Detect which cell encompasses the target text, then output its [x, y] center coordinate. 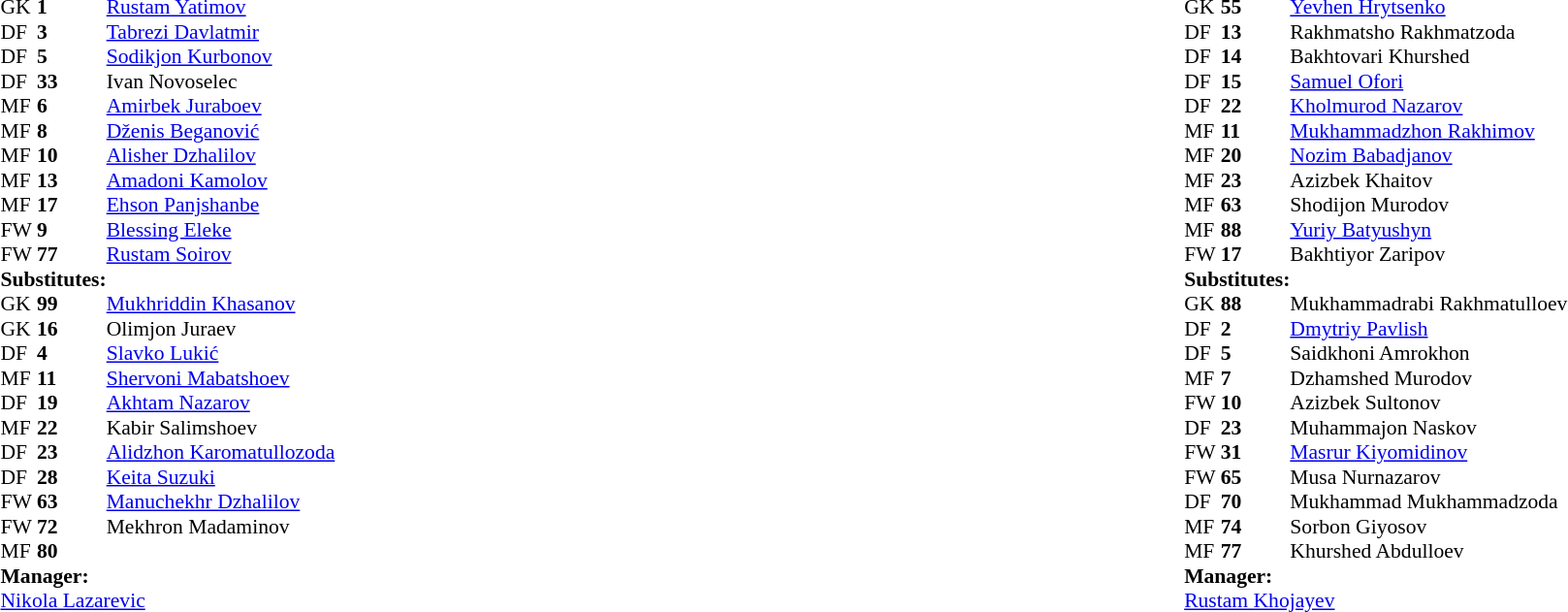
Olimjon Juraev [221, 329]
Mukhammadzhon Rakhimov [1428, 131]
99 [55, 304]
Rakhmatsho Rakhmatzoda [1428, 32]
72 [55, 527]
15 [1239, 81]
65 [1239, 477]
9 [55, 230]
Musa Nurnazarov [1428, 477]
4 [55, 354]
19 [55, 403]
Akhtam Nazarov [221, 403]
Mukhammad Mukhammadzoda [1428, 501]
8 [55, 131]
Sodikjon Kurbonov [221, 57]
Mekhron Madaminov [221, 527]
70 [1239, 501]
74 [1239, 527]
Shervoni Mabatshoev [221, 378]
80 [55, 552]
Shodijon Murodov [1428, 205]
Khurshed Abdulloev [1428, 552]
28 [55, 477]
Amirbek Juraboev [221, 106]
Dženis Beganović [221, 131]
31 [1239, 453]
7 [1239, 378]
Alidzhon Karomatullozoda [221, 453]
Azizbek Sultonov [1428, 403]
6 [55, 106]
Blessing Eleke [221, 230]
20 [1239, 156]
Alisher Dzhalilov [221, 156]
Mukhriddin Khasanov [221, 304]
Slavko Lukić [221, 354]
3 [55, 32]
Sorbon Giyosov [1428, 527]
Bakhtovari Khurshed [1428, 57]
Samuel Ofori [1428, 81]
Keita Suzuki [221, 477]
Mukhammadrabi Rakhmatulloev [1428, 304]
Kabir Salimshoev [221, 428]
Azizbek Khaitov [1428, 180]
Masrur Kiyomidinov [1428, 453]
Yuriy Batyushyn [1428, 230]
2 [1239, 329]
Kholmurod Nazarov [1428, 106]
Rustam Soirov [221, 255]
Nozim Babadjanov [1428, 156]
Saidkhoni Amrokhon [1428, 354]
Bakhtiyor Zaripov [1428, 255]
Ehson Panjshanbe [221, 205]
Tabrezi Davlatmir [221, 32]
Dmytriy Pavlish [1428, 329]
33 [55, 81]
Amadoni Kamolov [221, 180]
16 [55, 329]
Muhammajon Naskov [1428, 428]
14 [1239, 57]
Dzhamshed Murodov [1428, 378]
Ivan Novoselec [221, 81]
Manuchekhr Dzhalilov [221, 501]
